Scan for the cell matching the given text and deliver its [X, Y] coordinate at center. 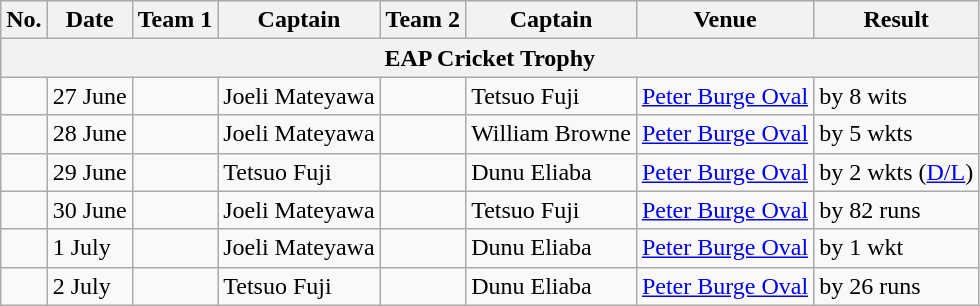
30 June [90, 210]
29 June [90, 172]
28 June [90, 134]
by 82 runs [896, 210]
Venue [724, 20]
Date [90, 20]
1 July [90, 248]
Team 1 [175, 20]
by 5 wkts [896, 134]
by 1 wkt [896, 248]
EAP Cricket Trophy [490, 58]
William Browne [552, 134]
27 June [90, 96]
by 8 wits [896, 96]
by 2 wkts (D/L) [896, 172]
No. [24, 20]
2 July [90, 286]
by 26 runs [896, 286]
Result [896, 20]
Team 2 [423, 20]
